Detect which cell encompasses the target text, then output its (x, y) center coordinate. 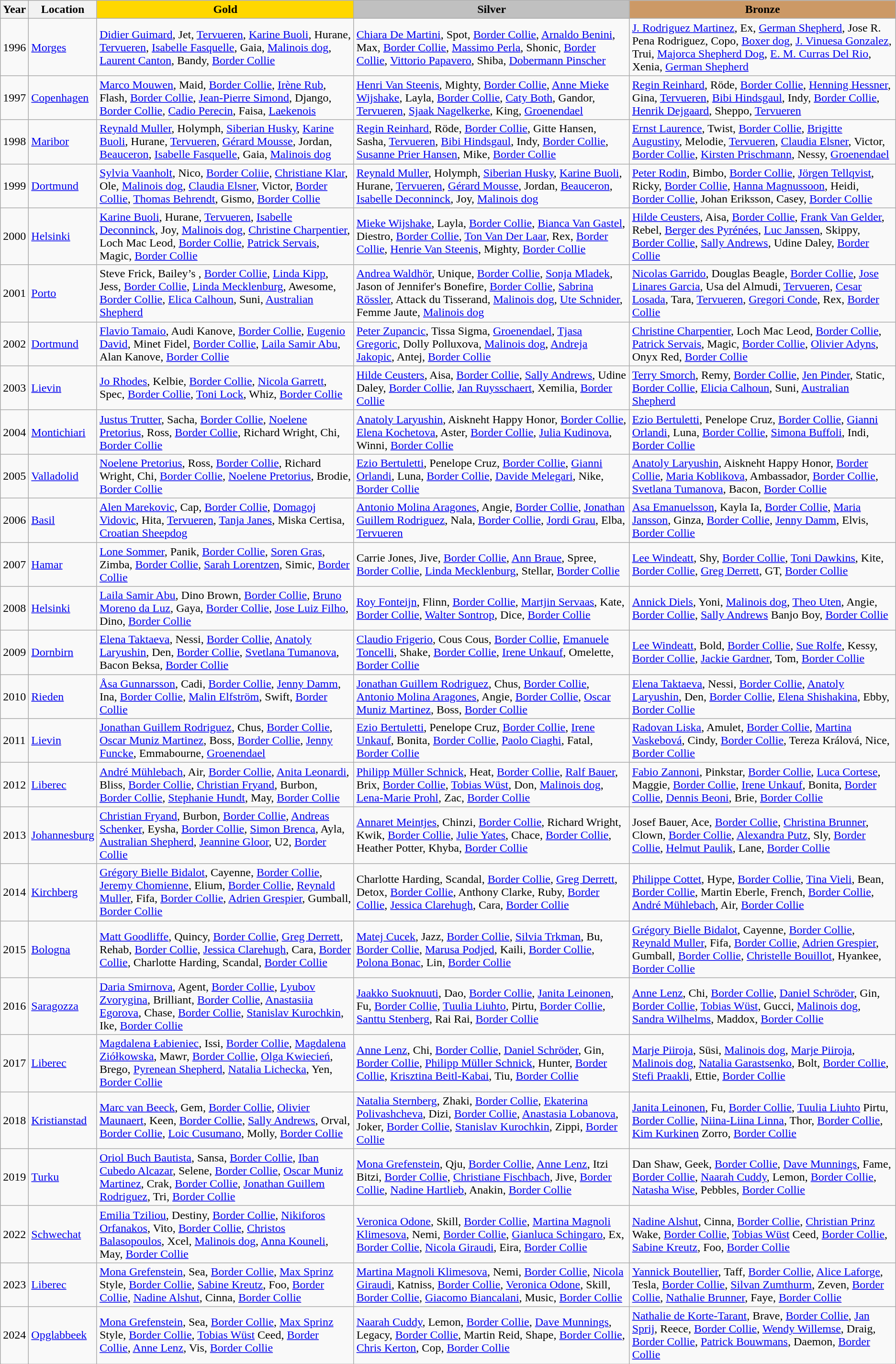
Alen Marekovic, Cap, Border Collie, Domagoj Vidovic, Hita, Tervueren, Tanja Janes, Miska Certisa, Croatian Sheepdog (225, 520)
2003 (14, 388)
Mona Grefenstein, Sea, Border Collie, Max Sprinz Style, Border Collie, Tobias Wüst Ceed, Border Collie, Anne Lenz, Vis, Border Collie (225, 1335)
1998 (14, 142)
Rieden (63, 697)
Lee Windeatt, Bold, Border Collie, Sue Rolfe, Kessy, Border Collie, Jackie Gardner, Tom, Border Collie (762, 653)
Claudio Frigerio, Cous Cous, Border Collie, Emanuele Toncelli, Shake, Border Collie, Irene Unkauf, Omelette, Border Collie (492, 653)
Marco Mouwen, Maid, Border Collie, Irène Rub, Flash, Border Collie, Jean-Pierre Simond, Django, Border Collie, Cadio Perecin, Faisa, Laekenois (225, 98)
Morges (63, 47)
Regin Reinhard, Röde, Border Collie, Gitte Hansen, Sasha, Tervueren, Bibi Hindsgaul, Indy, Border Collie, Susanne Prier Hansen, Mike, Border Collie (492, 142)
Lone Sommer, Panik, Border Collie, Soren Gras, Zimba, Border Collie, Sarah Lorentzen, Simic, Border Collie (225, 564)
1999 (14, 186)
Copenhagen (63, 98)
Kristianstad (63, 1120)
Marje Piiroja, Süsi, Malinois dog, Marje Piiroja, Malinois dog, Natalia Garastsenko, Bolt, Border Collie, Stefi Praakli, Ettie, Border Collie (762, 1063)
2017 (14, 1063)
Matej Cucek, Jazz, Border Collie, Silvia Trkman, Bu, Border Collie, Marusa Podjed, Kaili, Border Collie, Polona Bonac, Lin, Border Collie (492, 949)
Anatoly Laryushin, Aiskneht Happy Honor, Border Collie, Maria Koblikova, Ambassador, Border Collie, Svetlana Tumanova, Bacon, Border Collie (762, 476)
Marc van Beeck, Gem, Border Collie, Olivier Maunaert, Keen, Border Collie, Sally Andrews, Orval, Border Collie, Loic Cusumano, Molly, Border Collie (225, 1120)
2018 (14, 1120)
Carrie Jones, Jive, Border Collie, Ann Braue, Spree, Border Collie, Linda Mecklenburg, Stellar, Border Collie (492, 564)
Josef Bauer, Ace, Border Collie, Christina Brunner, Clown, Border Collie, Alexandra Putz, Sly, Border Collie, Helmut Paulik, Lane, Border Collie (762, 835)
Maribor (63, 142)
Silver (492, 10)
Jonathan Guillem Rodriguez, Chus, Border Collie, Oscar Muniz Martinez, Boss, Border Collie, Jenny Funcke, Emmabourne, Groenendael (225, 741)
2012 (14, 785)
2004 (14, 432)
Antonio Molina Aragones, Angie, Border Collie, Jonathan Guillem Rodriguez, Nala, Border Collie, Jordi Grau, Elba, Tervueren (492, 520)
Åsa Gunnarsson, Cadi, Border Collie, Jenny Damm, Ina, Border Collie, Malin Elfström, Swift, Border Collie (225, 697)
2024 (14, 1335)
2007 (14, 564)
2009 (14, 653)
Anne Lenz, Chi, Border Collie, Daniel Schröder, Gin, Border Collie, Tobias Wüst, Gucci, Malinois dog, Sandra Wilhelms, Maddox, Border Collie (762, 1006)
Reynald Muller, Holymph, Siberian Husky, Karine Buoli, Hurane, Tervueren, Gérard Mousse, Jordan, Beauceron, Isabelle Fasquelle, Gaia, Malinois dog (225, 142)
Dan Shaw, Geek, Border Collie, Dave Munnings, Fame, Border Collie, Naarah Cuddy, Lemon, Border Collie, Natasha Wise, Pebbles, Border Collie (762, 1177)
Gold (225, 10)
Christine Charpentier, Loch Mac Leod, Border Collie, Patrick Servais, Magic, Border Collie, Olivier Adyns, Onyx Red, Border Collie (762, 344)
Schwechat (63, 1234)
Annick Diels, Yoni, Malinois dog, Theo Uten, Angie, Border Collie, Sally Andrews Banjo Boy, Border Collie (762, 609)
Ezio Bertuletti, Penelope Cruz, Border Collie, Gianni Orlandi, Luna, Border Collie, Davide Melegari, Nike, Border Collie (492, 476)
Kirchberg (63, 892)
Flavio Tamaio, Audi Kanove, Border Collie, Eugenio David, Minet Fidel, Border Collie, Laila Samir Abu, Alan Kanove, Border Collie (225, 344)
Justus Trutter, Sacha, Border Collie, Noelene Pretorius, Ross, Border Collie, Richard Wright, Chi, Border Collie (225, 432)
Jo Rhodes, Kelbie, Border Collie, Nicola Garrett, Spec, Border Collie, Toni Lock, Whiz, Border Collie (225, 388)
Basil (63, 520)
Porto (63, 293)
Terry Smorch, Remy, Border Collie, Jen Pinder, Static, Border Collie, Elicia Calhoun, Suni, Australian Shepherd (762, 388)
2019 (14, 1177)
2001 (14, 293)
Peter Zupancic, Tissa Sigma, Groenendael, Tjasa Gregoric, Dolly Polluxova, Malinois dog, Andreja Jakopic, Antej, Border Collie (492, 344)
2016 (14, 1006)
Location (63, 10)
Saragozza (63, 1006)
Fabio Zannoni, Pinkstar, Border Collie, Luca Cortese, Maggie, Border Collie, Irene Unkauf, Bonita, Border Collie, Dennis Beoni, Brie, Border Collie (762, 785)
Asa Emanuelsson, Kayla Ia, Border Collie, Maria Jansson, Ginza, Border Collie, Jenny Damm, Elvis, Border Collie (762, 520)
2005 (14, 476)
2015 (14, 949)
Bologna (63, 949)
Dornbirn (63, 653)
Noelene Pretorius, Ross, Border Collie, Richard Wright, Chi, Border Collie, Noelene Pretorius, Brodie, Border Collie (225, 476)
Montichiari (63, 432)
2008 (14, 609)
Ezio Bertuletti, Penelope Cruz, Border Collie, Irene Unkauf, Bonita, Border Collie, Paolo Ciaghi, Fatal, Border Collie (492, 741)
Mona Grefenstein, Sea, Border Collie, Max Sprinz Style, Border Collie, Sabine Kreutz, Foo, Border Collie, Nadine Alshut, Cinna, Border Collie (225, 1285)
Elena Taktaeva, Nessi, Border Collie, Anatoly Laryushin, Den, Border Collie, Elena Shishakina, Ebby, Border Collie (762, 697)
Elena Taktaeva, Nessi, Border Collie, Anatoly Laryushin, Den, Border Collie, Svetlana Tumanova, Bacon Beksa, Border Collie (225, 653)
2023 (14, 1285)
Laila Samir Abu, Dino Brown, Border Collie, Bruno Moreno da Luz, Gaya, Border Collie, Jose Luiz Filho, Dino, Border Collie (225, 609)
Philipp Müller Schnick, Heat, Border Collie, Ralf Bauer, Brix, Border Collie, Tobias Wüst, Don, Malinois dog, Lena-Marie Prohl, Zac, Border Collie (492, 785)
2011 (14, 741)
Anatoly Laryushin, Aiskneht Happy Honor, Border Collie, Elena Kochetova, Aster, Border Collie, Julia Kudinova, Winni, Border Collie (492, 432)
Turku (63, 1177)
Reynald Muller, Holymph, Siberian Husky, Karine Buoli, Hurane, Tervueren, Gérard Mousse, Jordan, Beauceron, Isabelle Deconninck, Joy, Malinois dog (492, 186)
Didier Guimard, Jet, Tervueren, Karine Buoli, Hurane, Tervueren, Isabelle Fasquelle, Gaia, Malinois dog, Laurent Canton, Bandy, Border Collie (225, 47)
Johannesburg (63, 835)
Philippe Cottet, Hype, Border Collie, Tina Vieli, Bean, Border Collie, Martin Eberle, French, Border Collie, André Mühlebach, Air, Border Collie (762, 892)
1997 (14, 98)
2022 (14, 1234)
2014 (14, 892)
Lee Windeatt, Shy, Border Collie, Toni Dawkins, Kite, Border Collie, Greg Derrett, GT, Border Collie (762, 564)
Hamar (63, 564)
Valladolid (63, 476)
2002 (14, 344)
Nadine Alshut, Cinna, Border Collie, Christian Prinz Wake, Border Collie, Tobias Wüst Ceed, Border Collie, Sabine Kreutz, Foo, Border Collie (762, 1234)
2000 (14, 237)
Ezio Bertuletti, Penelope Cruz, Border Collie, Gianni Orlandi, Luna, Border Collie, Simona Buffoli, Indi, Border Collie (762, 432)
Annaret Meintjes, Chinzi, Border Collie, Richard Wright, Kwik, Border Collie, Julie Yates, Chace, Border Collie, Heather Potter, Khyba, Border Collie (492, 835)
2013 (14, 835)
1996 (14, 47)
2006 (14, 520)
Jonathan Guillem Rodriguez, Chus, Border Collie, Antonio Molina Aragones, Angie, Border Collie, Oscar Muniz Martinez, Boss, Border Collie (492, 697)
Janita Leinonen, Fu, Border Collie, Tuulia Liuhto Pirtu, Border Collie, Niina-Liina Linna, Thor, Border Collie, Kim Kurkinen Zorro, Border Collie (762, 1120)
Hilde Ceusters, Aisa, Border Collie, Sally Andrews, Udine Daley, Border Collie, Jan Ruysschaert, Xemilia, Border Collie (492, 388)
2010 (14, 697)
Regin Reinhard, Röde, Border Collie, Henning Hessner, Gina, Tervueren, Bibi Hindsgaul, Indy, Border Collie, Henrik Dejgaard, Sheppo, Tervueren (762, 98)
Radovan Liska, Amulet, Border Collie, Martina Vaskebová, Cindy, Border Collie, Tereza Králová, Nice, Border Collie (762, 741)
Naarah Cuddy, Lemon, Border Collie, Dave Munnings, Legacy, Border Collie, Martin Reid, Shape, Border Collie, Chris Kerton, Cop, Border Collie (492, 1335)
Bronze (762, 10)
Roy Fonteijn, Flinn, Border Collie, Martjin Servaas, Kate, Border Collie, Walter Sontrop, Dice, Border Collie (492, 609)
Year (14, 10)
Opglabbeek (63, 1335)
